Search for the cell housing the specified text and yield its [X, Y] center coordinate. 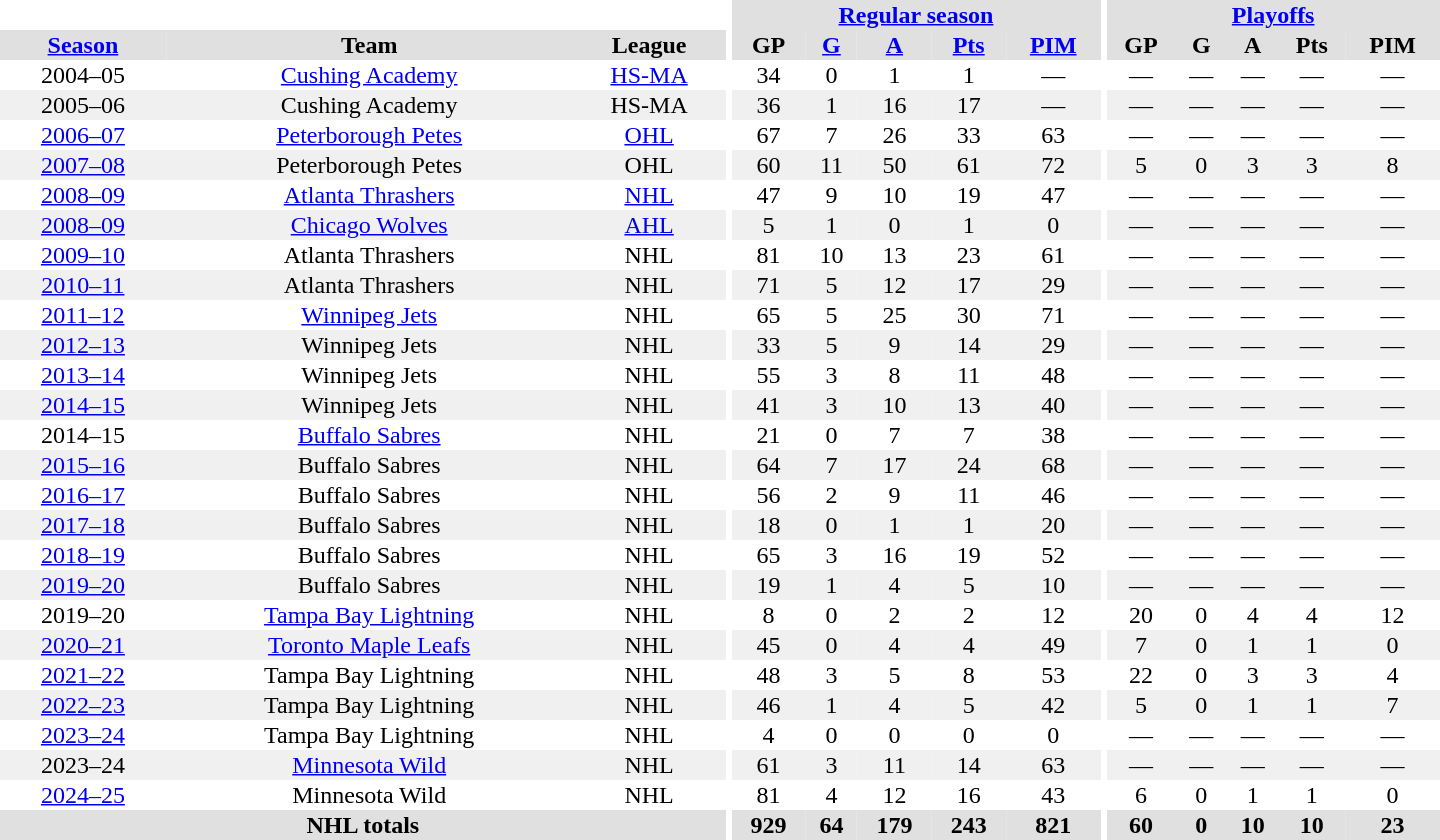
Chicago Wolves [370, 225]
2010–11 [83, 285]
40 [1054, 405]
21 [768, 435]
45 [768, 645]
56 [768, 495]
2024–25 [83, 795]
25 [894, 315]
38 [1054, 435]
Toronto Maple Leafs [370, 645]
6 [1140, 795]
2011–12 [83, 315]
43 [1054, 795]
821 [1054, 825]
42 [1054, 705]
929 [768, 825]
2016–17 [83, 495]
2013–14 [83, 375]
2020–21 [83, 645]
2006–07 [83, 135]
2017–18 [83, 525]
243 [969, 825]
Regular season [916, 15]
2009–10 [83, 255]
2018–19 [83, 555]
18 [768, 525]
67 [768, 135]
2004–05 [83, 75]
22 [1140, 675]
52 [1054, 555]
53 [1054, 675]
Team [370, 45]
2015–16 [83, 465]
2012–13 [83, 345]
26 [894, 135]
72 [1054, 165]
2005–06 [83, 105]
49 [1054, 645]
30 [969, 315]
2021–22 [83, 675]
AHL [650, 225]
2007–08 [83, 165]
24 [969, 465]
50 [894, 165]
League [650, 45]
68 [1054, 465]
55 [768, 375]
Playoffs [1273, 15]
2022–23 [83, 705]
179 [894, 825]
41 [768, 405]
NHL totals [363, 825]
34 [768, 75]
36 [768, 105]
Season [83, 45]
